Scan for the cell matching the given text and deliver its [x, y] coordinate at center. 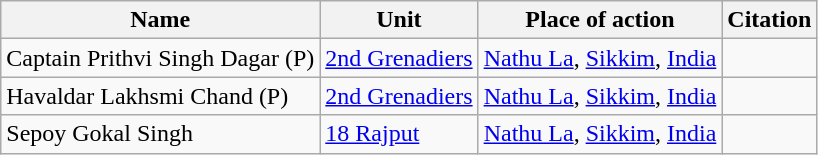
Place of action [600, 20]
Captain Prithvi Singh Dagar (P) [160, 58]
Name [160, 20]
18 Rajput [399, 134]
Sepoy Gokal Singh [160, 134]
Unit [399, 20]
Havaldar Lakhsmi Chand (P) [160, 96]
Citation [770, 20]
